Determine the [x, y] coordinate at the center of the cell enclosing the given text.  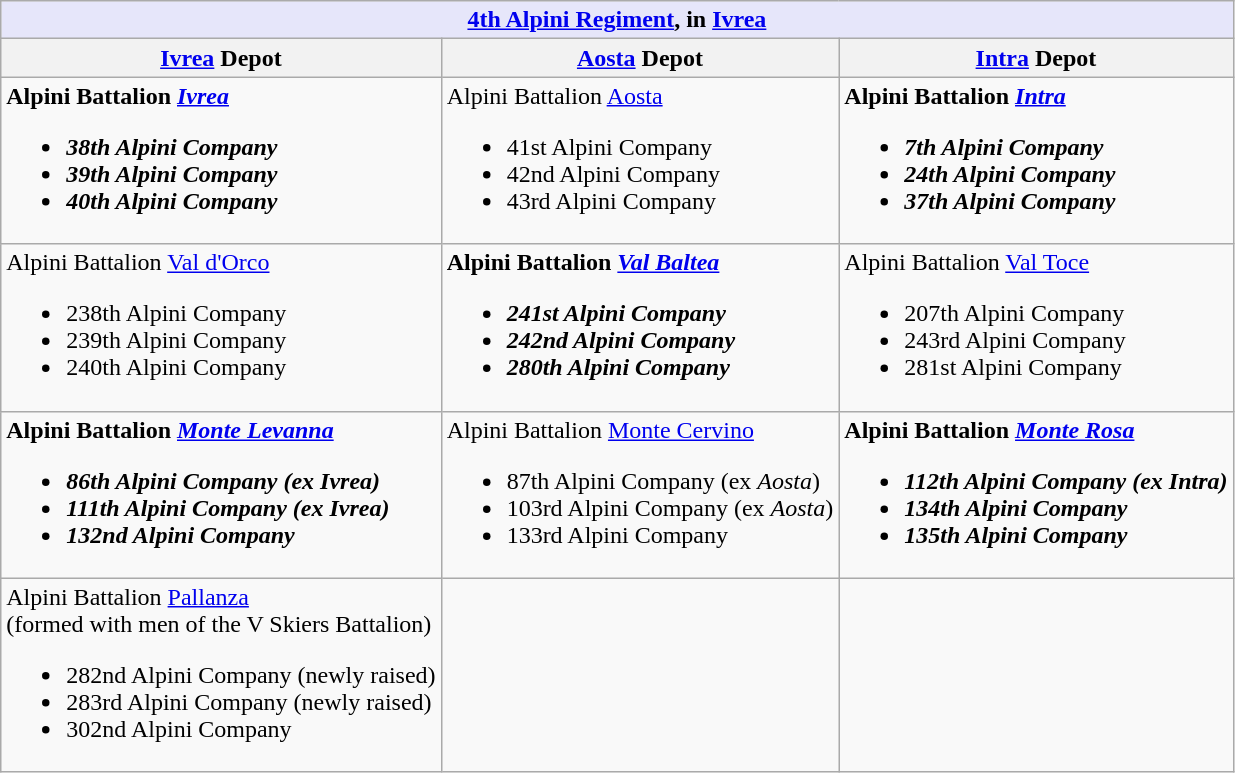
Aosta Depot [640, 58]
Alpini Battalion Monte Cervino 87th Alpini Company (ex Aosta) 103rd Alpini Company (ex Aosta) 133rd Alpini Company [640, 494]
Intra Depot [1036, 58]
Alpini Battalion Aosta 41st Alpini Company 42nd Alpini Company 43rd Alpini Company [640, 160]
Alpini Battalion Intra 7th Alpini Company 24th Alpini Company 37th Alpini Company [1036, 160]
Alpini Battalion Ivrea 38th Alpini Company 39th Alpini Company 40th Alpini Company [221, 160]
Alpini Battalion Monte Rosa 112th Alpini Company (ex Intra) 134th Alpini Company 135th Alpini Company [1036, 494]
4th Alpini Regiment, in Ivrea [617, 20]
Alpini Battalion Monte Levanna 86th Alpini Company (ex Ivrea) 111th Alpini Company (ex Ivrea) 132nd Alpini Company [221, 494]
Ivrea Depot [221, 58]
Alpini Battalion Val d'Orco 238th Alpini Company 239th Alpini Company 240th Alpini Company [221, 328]
Alpini Battalion Val Baltea 241st Alpini Company 242nd Alpini Company 280th Alpini Company [640, 328]
Alpini Battalion Val Toce 207th Alpini Company 243rd Alpini Company 281st Alpini Company [1036, 328]
